From the cell containing the given text, extract its center point as (x, y) coordinate. 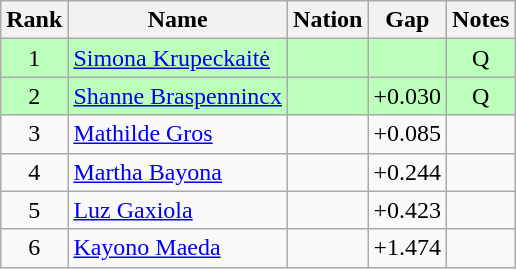
+0.423 (408, 210)
+0.085 (408, 134)
Notes (481, 20)
Mathilde Gros (178, 134)
Martha Bayona (178, 172)
5 (34, 210)
2 (34, 96)
6 (34, 248)
Simona Krupeckaitė (178, 58)
Name (178, 20)
Gap (408, 20)
+0.244 (408, 172)
4 (34, 172)
1 (34, 58)
Rank (34, 20)
Kayono Maeda (178, 248)
Luz Gaxiola (178, 210)
Nation (328, 20)
Shanne Braspennincx (178, 96)
3 (34, 134)
+1.474 (408, 248)
+0.030 (408, 96)
